Scan for the cell matching the given text and deliver its [X, Y] coordinate at center. 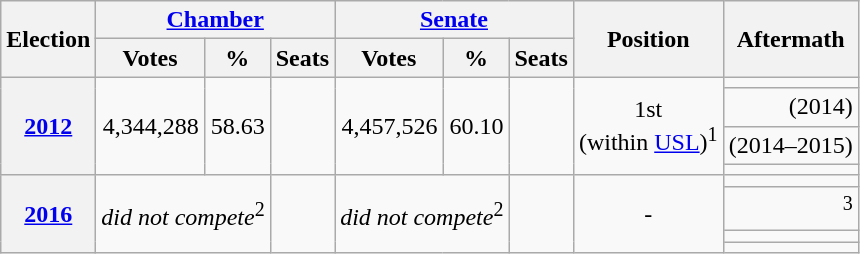
4,457,526 [389, 126]
Senate [454, 20]
(2014–2015) [790, 145]
60.10 [476, 126]
(2014) [790, 107]
3 [790, 208]
Aftermath [790, 39]
- [648, 214]
4,344,288 [150, 126]
2016 [48, 214]
Chamber [216, 20]
2012 [48, 126]
1st(within USL)1 [648, 126]
58.63 [237, 126]
Election [48, 39]
Position [648, 39]
